Return the (x, y) coordinate for the center point of the cell that contains the specified text.  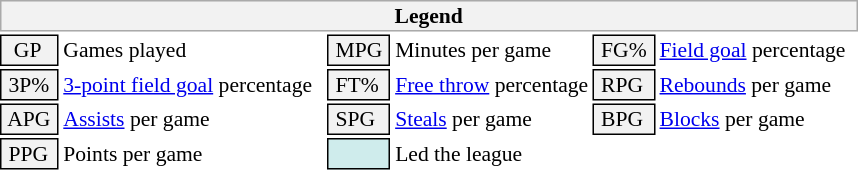
Games played (193, 50)
Minutes per game (492, 50)
Blocks per game (758, 120)
FT% (359, 85)
GP (30, 50)
FG% (624, 50)
Points per game (193, 154)
Rebounds per game (758, 85)
MPG (359, 50)
Assists per game (193, 120)
Steals per game (492, 120)
3P% (30, 85)
BPG (624, 120)
SPG (359, 120)
Field goal percentage (758, 50)
Free throw percentage (492, 85)
RPG (624, 85)
Legend (428, 16)
APG (30, 120)
3-point field goal percentage (193, 85)
PPG (30, 154)
Led the league (492, 154)
